Extract the (X, Y) coordinate from the center of the cell holding the provided text.  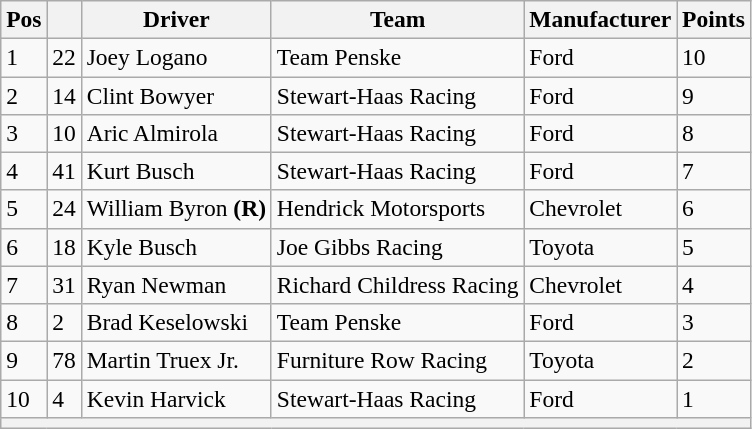
Points (714, 19)
Kyle Busch (176, 247)
18 (64, 247)
Clint Bowyer (176, 95)
Ryan Newman (176, 285)
Furniture Row Racing (397, 360)
Hendrick Motorsports (397, 209)
William Byron (R) (176, 209)
Joe Gibbs Racing (397, 247)
Driver (176, 19)
Manufacturer (600, 19)
Aric Almirola (176, 133)
Martin Truex Jr. (176, 360)
41 (64, 171)
24 (64, 209)
14 (64, 95)
Brad Keselowski (176, 322)
Richard Childress Racing (397, 285)
Team (397, 19)
78 (64, 360)
31 (64, 285)
Kurt Busch (176, 171)
Pos (24, 19)
22 (64, 57)
Kevin Harvick (176, 398)
Joey Logano (176, 57)
